Identify which cell holds the provided text, then report its (x, y) central coordinate. 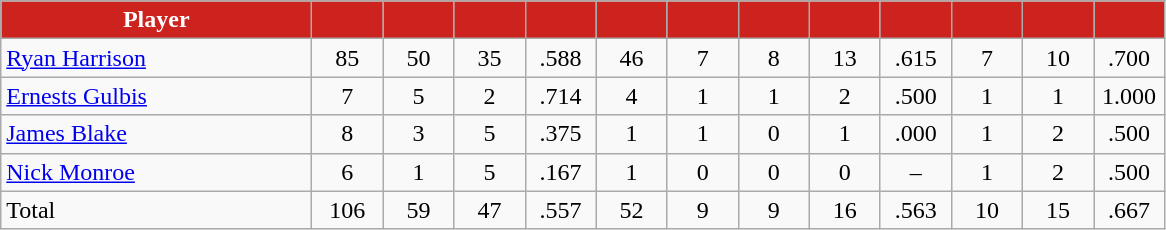
.000 (916, 134)
85 (348, 58)
Total (156, 210)
.615 (916, 58)
47 (490, 210)
4 (632, 96)
15 (1058, 210)
59 (418, 210)
16 (844, 210)
– (916, 172)
Player (156, 20)
Ernests Gulbis (156, 96)
.167 (560, 172)
James Blake (156, 134)
.700 (1130, 58)
.375 (560, 134)
.714 (560, 96)
35 (490, 58)
1.000 (1130, 96)
52 (632, 210)
106 (348, 210)
13 (844, 58)
.588 (560, 58)
50 (418, 58)
Ryan Harrison (156, 58)
.557 (560, 210)
.667 (1130, 210)
46 (632, 58)
Nick Monroe (156, 172)
.563 (916, 210)
3 (418, 134)
6 (348, 172)
